Determine the [x, y] coordinate at the center of the cell enclosing the given text.  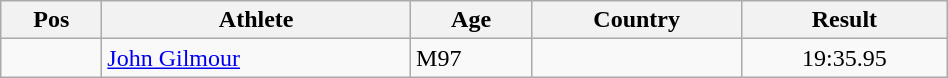
19:35.95 [845, 58]
M97 [472, 58]
Athlete [256, 20]
Country [637, 20]
John Gilmour [256, 58]
Age [472, 20]
Result [845, 20]
Pos [52, 20]
